Return the [x, y] coordinate for the center point of the cell that contains the specified text.  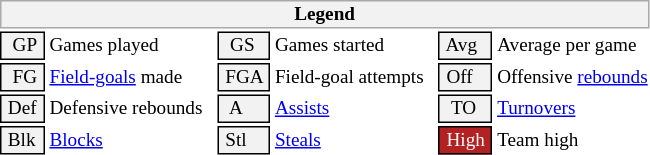
Games started [354, 46]
Blocks [131, 140]
Offensive rebounds [573, 77]
Average per game [573, 46]
Legend [324, 14]
Field-goals made [131, 77]
A [244, 108]
GS [244, 46]
Def [22, 108]
Games played [131, 46]
Field-goal attempts [354, 77]
FGA [244, 77]
Steals [354, 140]
High [466, 140]
GP [22, 46]
Team high [573, 140]
Off [466, 77]
Turnovers [573, 108]
Blk [22, 140]
Avg [466, 46]
TO [466, 108]
Stl [244, 140]
Defensive rebounds [131, 108]
FG [22, 77]
Assists [354, 108]
